Locate the cell with the specified text and output its (x, y) center coordinate. 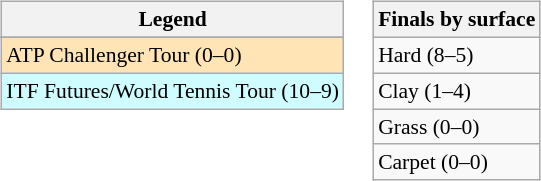
ITF Futures/World Tennis Tour (10–9) (172, 91)
Grass (0–0) (456, 127)
Clay (1–4) (456, 91)
Carpet (0–0) (456, 162)
Finals by surface (456, 20)
Hard (8–5) (456, 55)
ATP Challenger Tour (0–0) (172, 55)
Legend (172, 20)
